Pinpoint the cell where the given text exists, returning its (x, y) midpoint coordinate. 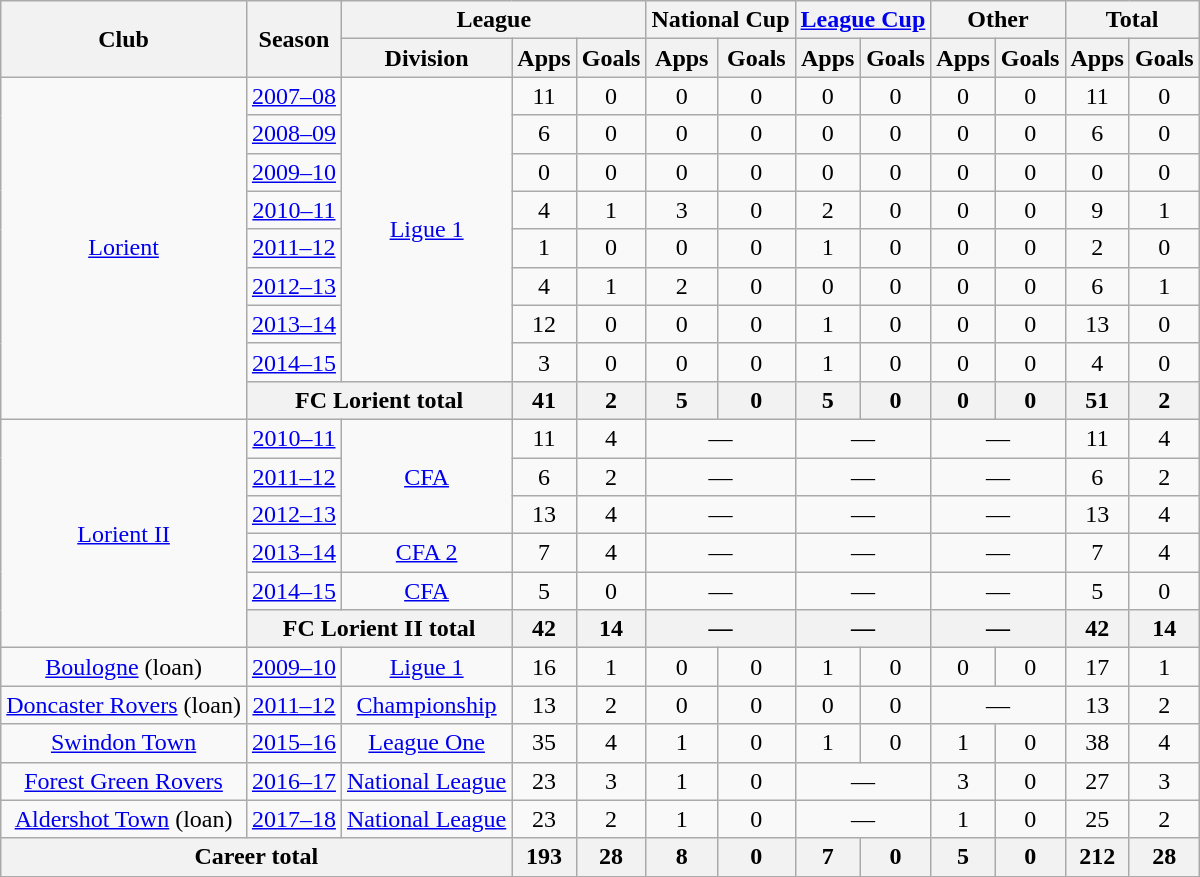
FC Lorient II total (378, 629)
38 (1097, 743)
Championship (426, 705)
Total (1132, 20)
2016–17 (294, 781)
Season (294, 39)
Division (426, 58)
FC Lorient total (378, 400)
17 (1097, 667)
9 (1097, 210)
League (493, 20)
Doncaster Rovers (loan) (124, 705)
National Cup (720, 20)
CFA 2 (426, 553)
51 (1097, 400)
27 (1097, 781)
25 (1097, 819)
Aldershot Town (loan) (124, 819)
35 (544, 743)
League Cup (863, 20)
Lorient (124, 248)
212 (1097, 857)
41 (544, 400)
2015–16 (294, 743)
12 (544, 324)
2007–08 (294, 96)
Lorient II (124, 533)
Other (998, 20)
Career total (256, 857)
Boulogne (loan) (124, 667)
Swindon Town (124, 743)
Forest Green Rovers (124, 781)
2017–18 (294, 819)
Club (124, 39)
16 (544, 667)
League One (426, 743)
193 (544, 857)
8 (682, 857)
2008–09 (294, 134)
